Identify which cell holds the provided text, then report its (X, Y) central coordinate. 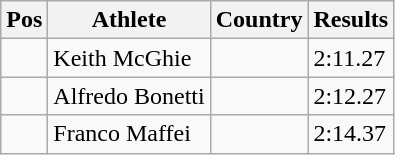
2:12.27 (351, 96)
Franco Maffei (129, 134)
Alfredo Bonetti (129, 96)
2:11.27 (351, 58)
2:14.37 (351, 134)
Country (259, 20)
Pos (24, 20)
Keith McGhie (129, 58)
Results (351, 20)
Athlete (129, 20)
